Identify which cell holds the provided text, then report its [X, Y] central coordinate. 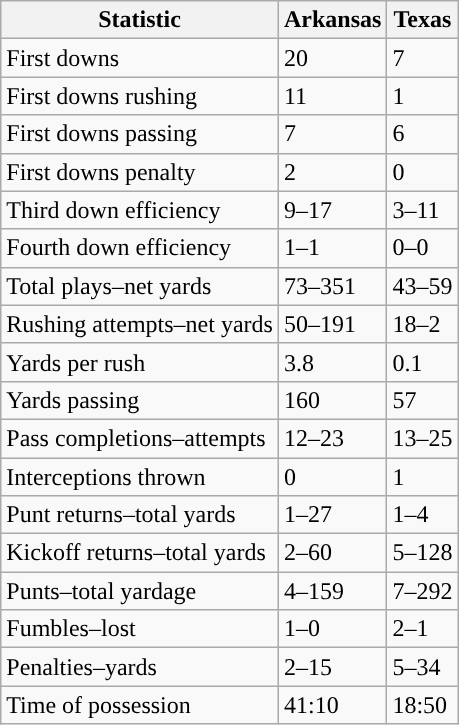
11 [332, 96]
57 [422, 400]
20 [332, 58]
1–0 [332, 629]
First downs passing [140, 134]
Penalties–yards [140, 667]
First downs [140, 58]
1–4 [422, 515]
0.1 [422, 362]
9–17 [332, 210]
41:10 [332, 705]
12–23 [332, 438]
Time of possession [140, 705]
4–159 [332, 591]
Arkansas [332, 20]
2–1 [422, 629]
First downs rushing [140, 96]
73–351 [332, 286]
First downs penalty [140, 172]
Third down efficiency [140, 210]
2 [332, 172]
Fumbles–lost [140, 629]
3–11 [422, 210]
1–1 [332, 248]
Kickoff returns–total yards [140, 553]
Statistic [140, 20]
Yards passing [140, 400]
18–2 [422, 324]
18:50 [422, 705]
Pass completions–attempts [140, 438]
Yards per rush [140, 362]
2–15 [332, 667]
0–0 [422, 248]
Punts–total yardage [140, 591]
43–59 [422, 286]
Interceptions thrown [140, 477]
5–128 [422, 553]
6 [422, 134]
50–191 [332, 324]
3.8 [332, 362]
Texas [422, 20]
Rushing attempts–net yards [140, 324]
7–292 [422, 591]
Punt returns–total yards [140, 515]
Total plays–net yards [140, 286]
2–60 [332, 553]
1–27 [332, 515]
5–34 [422, 667]
160 [332, 400]
13–25 [422, 438]
Fourth down efficiency [140, 248]
